Extract the [x, y] coordinate from the center of the cell holding the provided text.  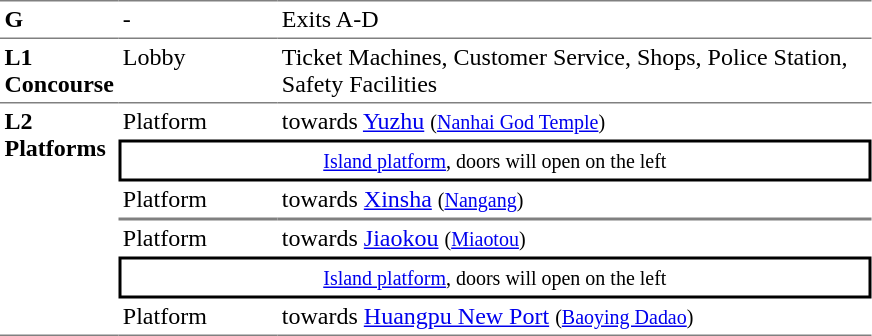
towards Xinsha (Nangang) [574, 201]
towards Huangpu New Port (Baoying Dadao) [574, 317]
L2Platforms [59, 220]
Ticket Machines, Customer Service, Shops, Police Station, Safety Facilities [574, 71]
towards Yuzhu (Nanhai God Temple) [574, 122]
- [198, 19]
Exits A-D [574, 19]
L1Concourse [59, 71]
G [59, 19]
towards Jiaokou (Miaotou) [574, 238]
Lobby [198, 71]
